From the cell containing the given text, extract its center point as (X, Y) coordinate. 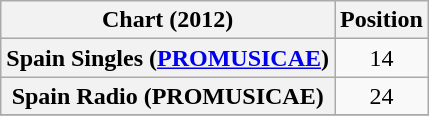
Spain Radio (PROMUSICAE) (168, 96)
Chart (2012) (168, 20)
Spain Singles (PROMUSICAE) (168, 58)
24 (382, 96)
14 (382, 58)
Position (382, 20)
